Output the [X, Y] coordinate of the center of the cell containing the given text.  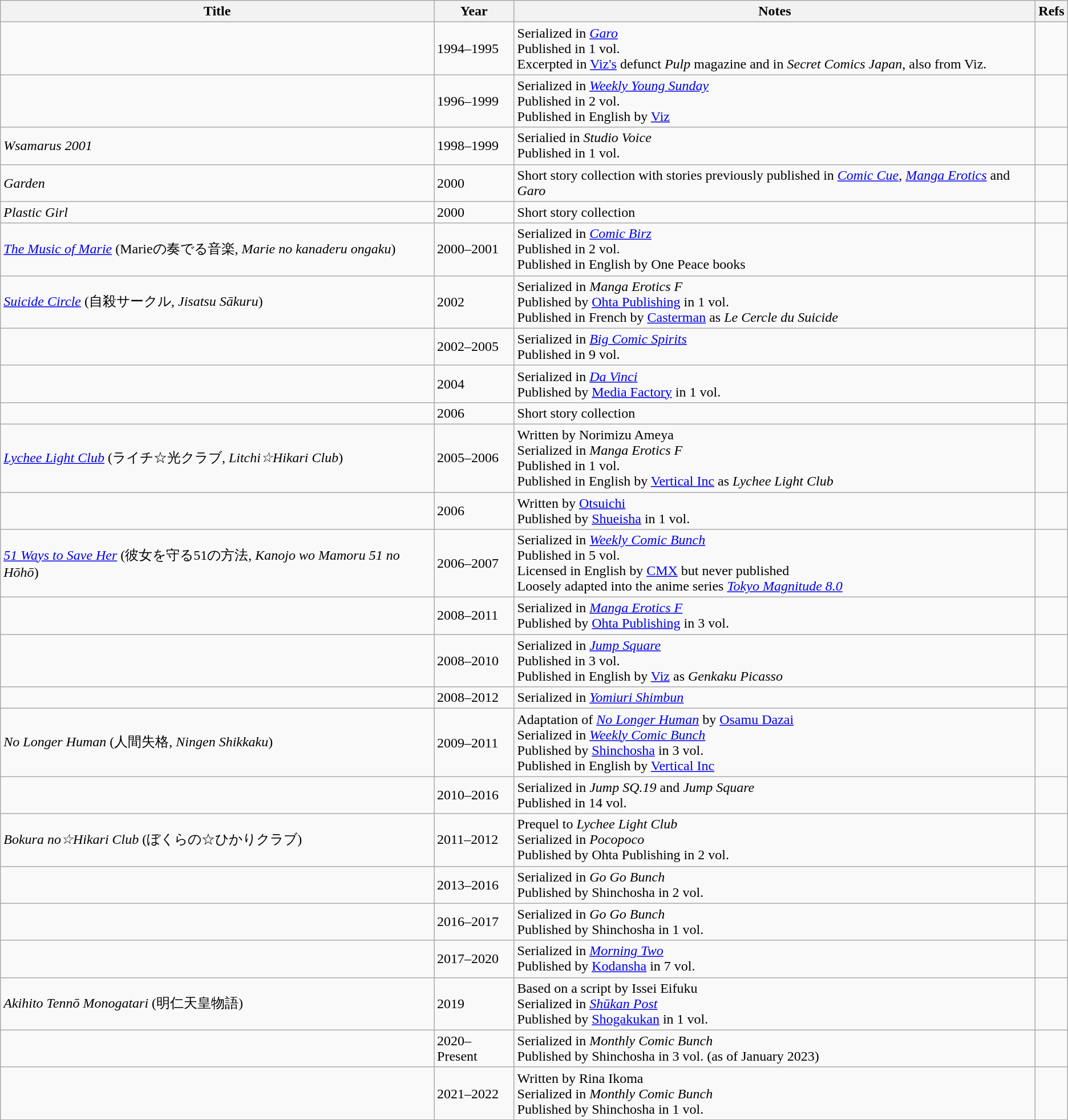
Written by Norimizu AmeyaSerialized in Manga Erotics FPublished in 1 vol.Published in English by Vertical Inc as Lychee Light Club [775, 458]
2000–2001 [474, 249]
Title [217, 11]
1996–1999 [474, 101]
Suicide Circle (自殺サークル, Jisatsu Sākuru) [217, 302]
2017–2020 [474, 959]
1998–1999 [474, 146]
1994–1995 [474, 48]
Based on a script by Issei EifukuSerialized in Shūkan PostPublished by Shogakukan in 1 vol. [775, 1004]
Serialized in Comic BirzPublished in 2 vol.Published in English by One Peace books [775, 249]
2011–2012 [474, 840]
2008–2011 [474, 616]
Bokura no☆Hikari Club (ぼくらの☆ひかりクラブ) [217, 840]
2020–Present [474, 1049]
Plastic Girl [217, 212]
Refs [1051, 11]
The Music of Marie (Marieの奏でる音楽, Marie no kanaderu ongaku) [217, 249]
2008–2012 [474, 698]
Written by OtsuichiPublished by Shueisha in 1 vol. [775, 510]
Serialized in Jump SQ.19 and Jump SquarePublished in 14 vol. [775, 795]
2004 [474, 383]
No Longer Human (人間失格, Ningen Shikkaku) [217, 743]
Serialized in Morning TwoPublished by Kodansha in 7 vol. [775, 959]
Akihito Tennō Monogatari (明仁天皇物語) [217, 1004]
Notes [775, 11]
Serialized in Big Comic SpiritsPublished in 9 vol. [775, 347]
Adaptation of No Longer Human by Osamu DazaiSerialized in Weekly Comic BunchPublished by Shinchosha in 3 vol.Published in English by Vertical Inc [775, 743]
2021–2022 [474, 1093]
Serialized in Yomiuri Shimbun [775, 698]
Prequel to Lychee Light ClubSerialized in PocopocoPublished by Ohta Publishing in 2 vol. [775, 840]
2010–2016 [474, 795]
Serialized in Monthly Comic BunchPublished by Shinchosha in 3 vol. (as of January 2023) [775, 1049]
2019 [474, 1004]
2013–2016 [474, 884]
2002 [474, 302]
Serialized in Manga Erotics FPublished by Ohta Publishing in 1 vol.Published in French by Casterman as Le Cercle du Suicide [775, 302]
2009–2011 [474, 743]
2005–2006 [474, 458]
Year [474, 11]
2016–2017 [474, 922]
Serialized in Da VinciPublished by Media Factory in 1 vol. [775, 383]
Serialied in Studio VoicePublished in 1 vol. [775, 146]
2002–2005 [474, 347]
Serialized in Go Go BunchPublished by Shinchosha in 2 vol. [775, 884]
51 Ways to Save Her (彼女を守る51の方法, Kanojo wo Mamoru 51 no Hōhō) [217, 564]
Short story collection with stories previously published in Comic Cue, Manga Erotics and Garo [775, 183]
Serialized in Manga Erotics FPublished by Ohta Publishing in 3 vol. [775, 616]
Wsamarus 2001 [217, 146]
Serialized in Jump SquarePublished in 3 vol.Published in English by Viz as Genkaku Picasso [775, 661]
Serialized in GaroPublished in 1 vol.Excerpted in Viz's defunct Pulp magazine and in Secret Comics Japan, also from Viz. [775, 48]
2006–2007 [474, 564]
Garden [217, 183]
Serialized in Go Go BunchPublished by Shinchosha in 1 vol. [775, 922]
Written by Rina IkomaSerialized in Monthly Comic BunchPublished by Shinchosha in 1 vol. [775, 1093]
2008–2010 [474, 661]
Serialized in Weekly Young SundayPublished in 2 vol.Published in English by Viz [775, 101]
Lychee Light Club (ライチ☆光クラブ, Litchi☆Hikari Club) [217, 458]
